Output the [X, Y] coordinate of the center of the cell containing the given text.  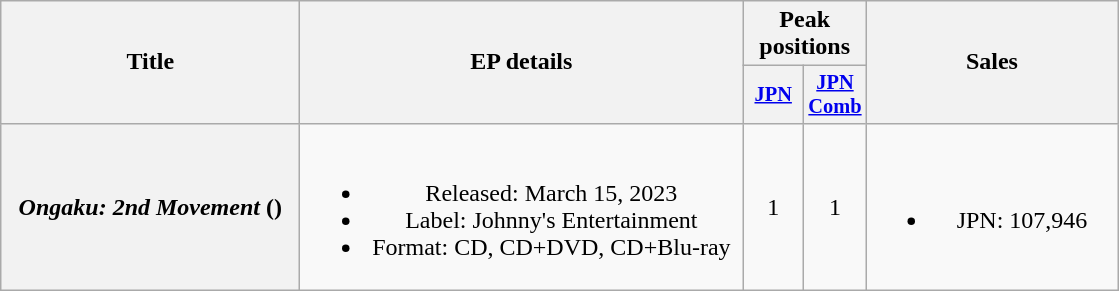
JPN: 107,946 [992, 206]
JPN [774, 95]
Sales [992, 62]
EP details [522, 62]
Title [150, 62]
JPNComb [836, 95]
Released: March 15, 2023Label: Johnny's EntertainmentFormat: CD, CD+DVD, CD+Blu-ray [522, 206]
Peak positions [805, 34]
Ongaku: 2nd Movement () [150, 206]
